Output the [x, y] coordinate of the center of the cell containing the given text.  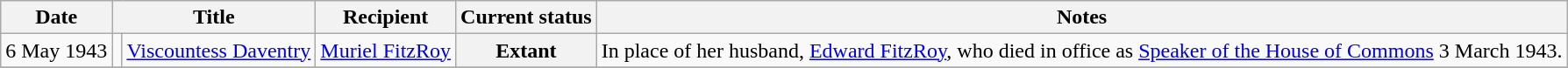
Viscountess Daventry [219, 51]
Muriel FitzRoy [386, 51]
Current status [526, 17]
Notes [1082, 17]
Date [56, 17]
6 May 1943 [56, 51]
Recipient [386, 17]
Title [214, 17]
In place of her husband, Edward FitzRoy, who died in office as Speaker of the House of Commons 3 March 1943. [1082, 51]
Extant [526, 51]
